Return the (x, y) coordinate for the center point of the cell that contains the specified text.  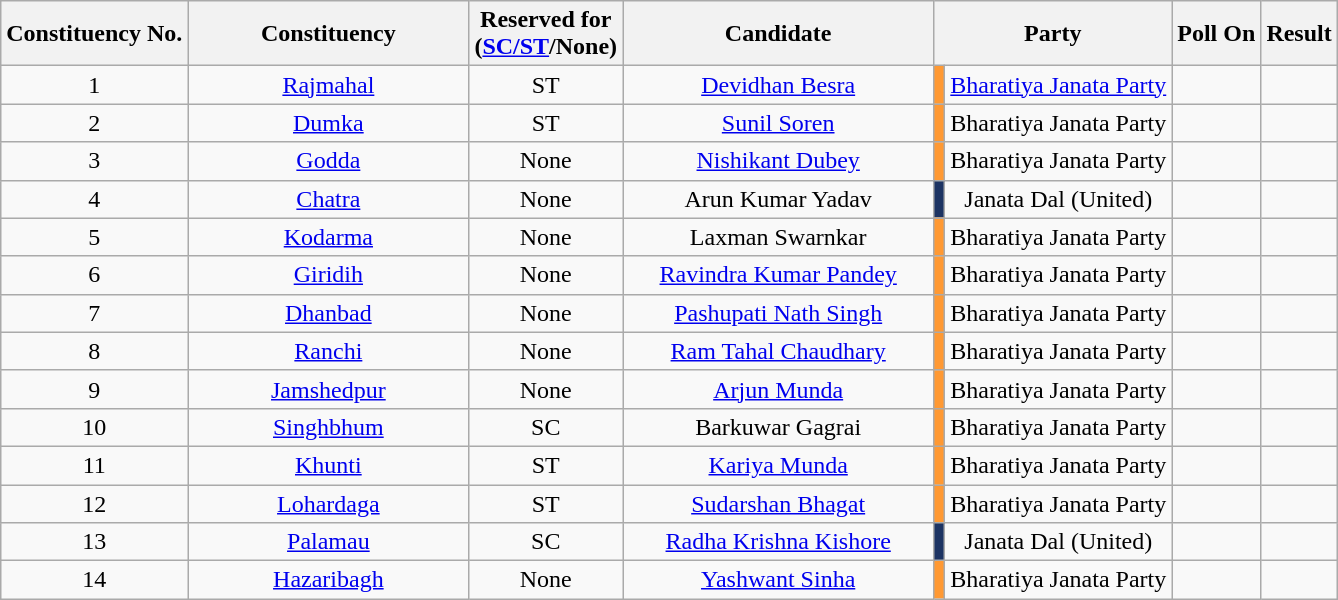
Radha Krishna Kishore (778, 542)
Palamau (328, 542)
3 (94, 161)
14 (94, 580)
Sudarshan Bhagat (778, 503)
Dumka (328, 123)
2 (94, 123)
12 (94, 503)
8 (94, 351)
Barkuwar Gagrai (778, 427)
Lohardaga (328, 503)
Ravindra Kumar Pandey (778, 275)
4 (94, 199)
Chatra (328, 199)
Khunti (328, 465)
7 (94, 313)
Arjun Munda (778, 389)
Kariya Munda (778, 465)
Laxman Swarnkar (778, 237)
Hazaribagh (328, 580)
6 (94, 275)
Singhbhum (328, 427)
Giridih (328, 275)
Godda (328, 161)
Ram Tahal Chaudhary (778, 351)
1 (94, 85)
9 (94, 389)
11 (94, 465)
Pashupati Nath Singh (778, 313)
Jamshedpur (328, 389)
Kodarma (328, 237)
Poll On (1216, 34)
Constituency (328, 34)
Yashwant Sinha (778, 580)
Rajmahal (328, 85)
Dhanbad (328, 313)
Constituency No. (94, 34)
Arun Kumar Yadav (778, 199)
Sunil Soren (778, 123)
10 (94, 427)
5 (94, 237)
13 (94, 542)
Result (1299, 34)
Nishikant Dubey (778, 161)
Party (1053, 34)
Devidhan Besra (778, 85)
Candidate (778, 34)
Ranchi (328, 351)
Reserved for(SC/ST/None) (546, 34)
